Extract the [X, Y] coordinate from the center of the cell holding the provided text.  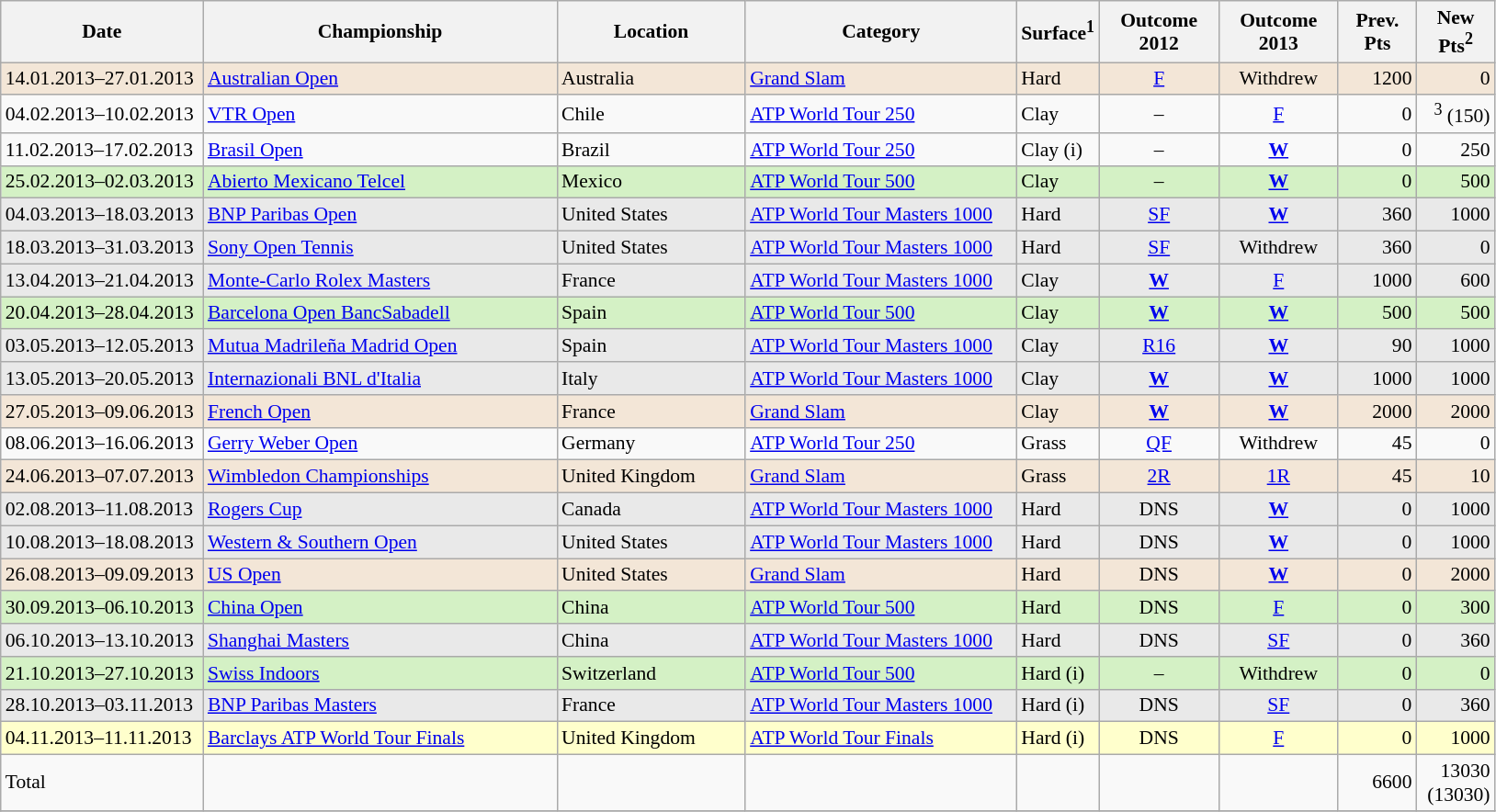
QF [1159, 445]
US Open [380, 575]
250 [1456, 150]
04.03.2013–18.03.2013 [102, 215]
Gerry Weber Open [380, 445]
14.01.2013–27.01.2013 [102, 79]
04.11.2013–11.11.2013 [102, 739]
13.05.2013–20.05.2013 [102, 378]
10 [1456, 477]
Western & Southern Open [380, 542]
Switzerland [651, 673]
90 [1377, 346]
11.02.2013–17.02.2013 [102, 150]
Sony Open Tennis [380, 248]
French Open [380, 412]
Brazil [651, 150]
Wimbledon Championships [380, 477]
Barcelona Open BancSabadell [380, 313]
Brasil Open [380, 150]
20.04.2013–28.04.2013 [102, 313]
28.10.2013–03.11.2013 [102, 706]
Mutua Madrileña Madrid Open [380, 346]
30.09.2013–06.10.2013 [102, 608]
Championship [380, 31]
Outcome 2013 [1278, 31]
2R [1159, 477]
Date [102, 31]
6600 [1377, 783]
Italy [651, 378]
27.05.2013–09.06.2013 [102, 412]
Clay (i) [1058, 150]
New Pts2 [1456, 31]
BNP Paribas Open [380, 215]
18.03.2013–31.03.2013 [102, 248]
08.06.2013–16.06.2013 [102, 445]
Canada [651, 510]
Surface1 [1058, 31]
Barclays ATP World Tour Finals [380, 739]
ATP World Tour Finals [880, 739]
10.08.2013–18.08.2013 [102, 542]
1R [1278, 477]
13030 (13030) [1456, 783]
Internazionali BNL d'Italia [380, 378]
Rogers Cup [380, 510]
Category [880, 31]
Swiss Indoors [380, 673]
Total [102, 783]
Outcome 2012 [1159, 31]
300 [1456, 608]
Chile [651, 114]
600 [1456, 280]
25.02.2013–02.03.2013 [102, 183]
Shanghai Masters [380, 640]
BNP Paribas Masters [380, 706]
06.10.2013–13.10.2013 [102, 640]
13.04.2013–21.04.2013 [102, 280]
02.08.2013–11.08.2013 [102, 510]
21.10.2013–27.10.2013 [102, 673]
China Open [380, 608]
Abierto Mexicano Telcel [380, 183]
VTR Open [380, 114]
Australia [651, 79]
Monte-Carlo Rolex Masters [380, 280]
R16 [1159, 346]
03.05.2013–12.05.2013 [102, 346]
Australian Open [380, 79]
1200 [1377, 79]
24.06.2013–07.07.2013 [102, 477]
26.08.2013–09.09.2013 [102, 575]
3 (150) [1456, 114]
Prev. Pts [1377, 31]
Mexico [651, 183]
Location [651, 31]
Germany [651, 445]
04.02.2013–10.02.2013 [102, 114]
